Identify which cell holds the provided text, then report its (x, y) central coordinate. 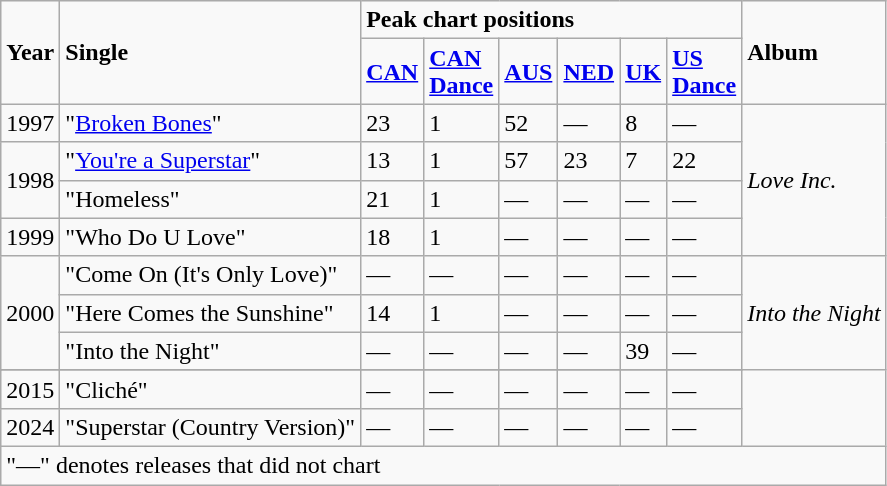
1999 (30, 237)
14 (392, 313)
USDance (704, 72)
2024 (30, 427)
Year (30, 52)
Single (210, 52)
7 (644, 161)
"—" denotes releases that did not chart (444, 465)
"Broken Bones" (210, 123)
NED (589, 72)
Love Inc. (814, 180)
52 (528, 123)
"You're a Superstar" (210, 161)
CANDance (462, 72)
Album (814, 52)
57 (528, 161)
Peak chart positions (552, 20)
Into the Night (814, 313)
UK (644, 72)
"Superstar (Country Version)" (210, 427)
39 (644, 351)
CAN (392, 72)
13 (392, 161)
"Into the Night" (210, 351)
22 (704, 161)
21 (392, 199)
8 (644, 123)
"Come On (It's Only Love)" (210, 275)
"Here Comes the Sunshine" (210, 313)
"Cliché" (210, 389)
"Who Do U Love" (210, 237)
1997 (30, 123)
18 (392, 237)
2000 (30, 313)
"Homeless" (210, 199)
2015 (30, 389)
AUS (528, 72)
1998 (30, 180)
